Scan for the cell matching the given text and deliver its [x, y] coordinate at center. 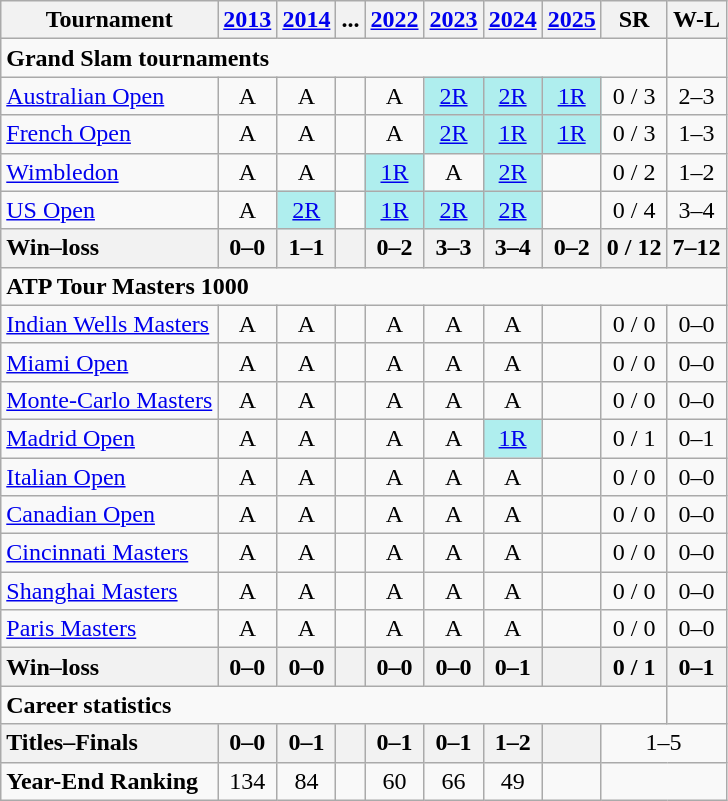
... [350, 20]
2014 [306, 20]
Canadian Open [110, 515]
SR [634, 20]
Madrid Open [110, 438]
Australian Open [110, 96]
US Open [110, 210]
0 / 2 [634, 172]
1–3 [696, 134]
2–3 [696, 96]
Tournament [110, 20]
1–1 [306, 248]
3–3 [454, 248]
84 [306, 781]
ATP Tour Masters 1000 [364, 286]
Grand Slam tournaments [334, 58]
Monte-Carlo Masters [110, 400]
Miami Open [110, 362]
Indian Wells Masters [110, 324]
Wimbledon [110, 172]
7–12 [696, 248]
Paris Masters [110, 629]
66 [454, 781]
Cincinnati Masters [110, 553]
W-L [696, 20]
French Open [110, 134]
Shanghai Masters [110, 591]
2024 [512, 20]
2013 [248, 20]
Career statistics [334, 705]
0 / 4 [634, 210]
Italian Open [110, 477]
0 / 12 [634, 248]
2025 [572, 20]
49 [512, 781]
Year-End Ranking [110, 781]
134 [248, 781]
2023 [454, 20]
60 [394, 781]
Titles–Finals [110, 743]
1–5 [664, 743]
2022 [394, 20]
